Output the (X, Y) coordinate of the center of the cell containing the given text.  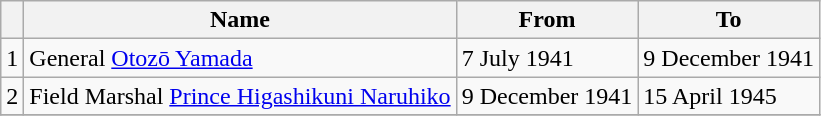
To (729, 20)
Name (240, 20)
1 (12, 58)
7 July 1941 (547, 58)
2 (12, 96)
15 April 1945 (729, 96)
General Otozō Yamada (240, 58)
From (547, 20)
Field Marshal Prince Higashikuni Naruhiko (240, 96)
